Pinpoint the cell where the given text exists, returning its (X, Y) midpoint coordinate. 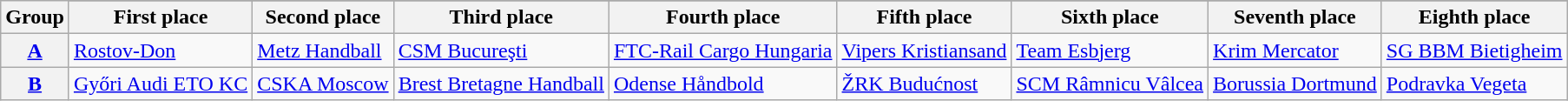
Sixth place (1110, 17)
SCM Râmnicu Vâlcea (1110, 84)
Brest Bretagne Handball (501, 84)
Group (35, 17)
Vipers Kristiansand (924, 50)
Second place (323, 17)
B (35, 84)
Eighth place (1474, 17)
Győri Audi ETO KC (160, 84)
SG BBM Bietigheim (1474, 50)
Fourth place (722, 17)
Borussia Dortmund (1295, 84)
CSKA Moscow (323, 84)
Fifth place (924, 17)
FTC-Rail Cargo Hungaria (722, 50)
Odense Håndbold (722, 84)
Team Esbjerg (1110, 50)
ŽRK Budućnost (924, 84)
Seventh place (1295, 17)
Rostov-Don (160, 50)
Krim Mercator (1295, 50)
A (35, 50)
CSM Bucureşti (501, 50)
Metz Handball (323, 50)
Third place (501, 17)
Podravka Vegeta (1474, 84)
First place (160, 17)
